Scan for the cell matching the given text and deliver its (X, Y) coordinate at center. 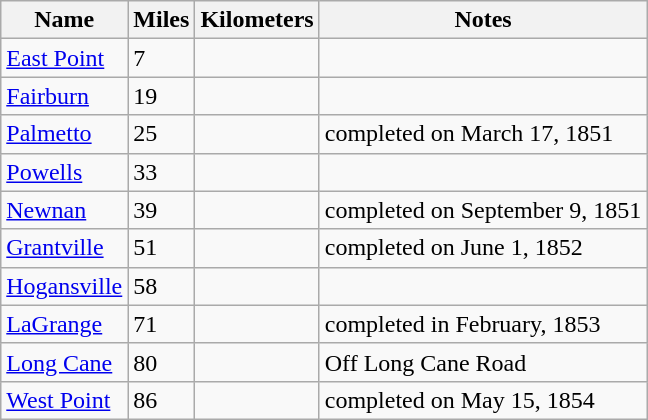
Name (64, 20)
Long Cane (64, 362)
East Point (64, 58)
completed on June 1, 1852 (483, 248)
7 (162, 58)
completed in February, 1853 (483, 324)
25 (162, 134)
51 (162, 248)
completed on May 15, 1854 (483, 400)
33 (162, 172)
Fairburn (64, 96)
completed on September 9, 1851 (483, 210)
71 (162, 324)
Off Long Cane Road (483, 362)
86 (162, 400)
Kilometers (257, 20)
80 (162, 362)
19 (162, 96)
Newnan (64, 210)
Powells (64, 172)
Miles (162, 20)
Notes (483, 20)
Hogansville (64, 286)
Grantville (64, 248)
completed on March 17, 1851 (483, 134)
LaGrange (64, 324)
Palmetto (64, 134)
58 (162, 286)
West Point (64, 400)
39 (162, 210)
